Pinpoint the cell where the given text exists, returning its (x, y) midpoint coordinate. 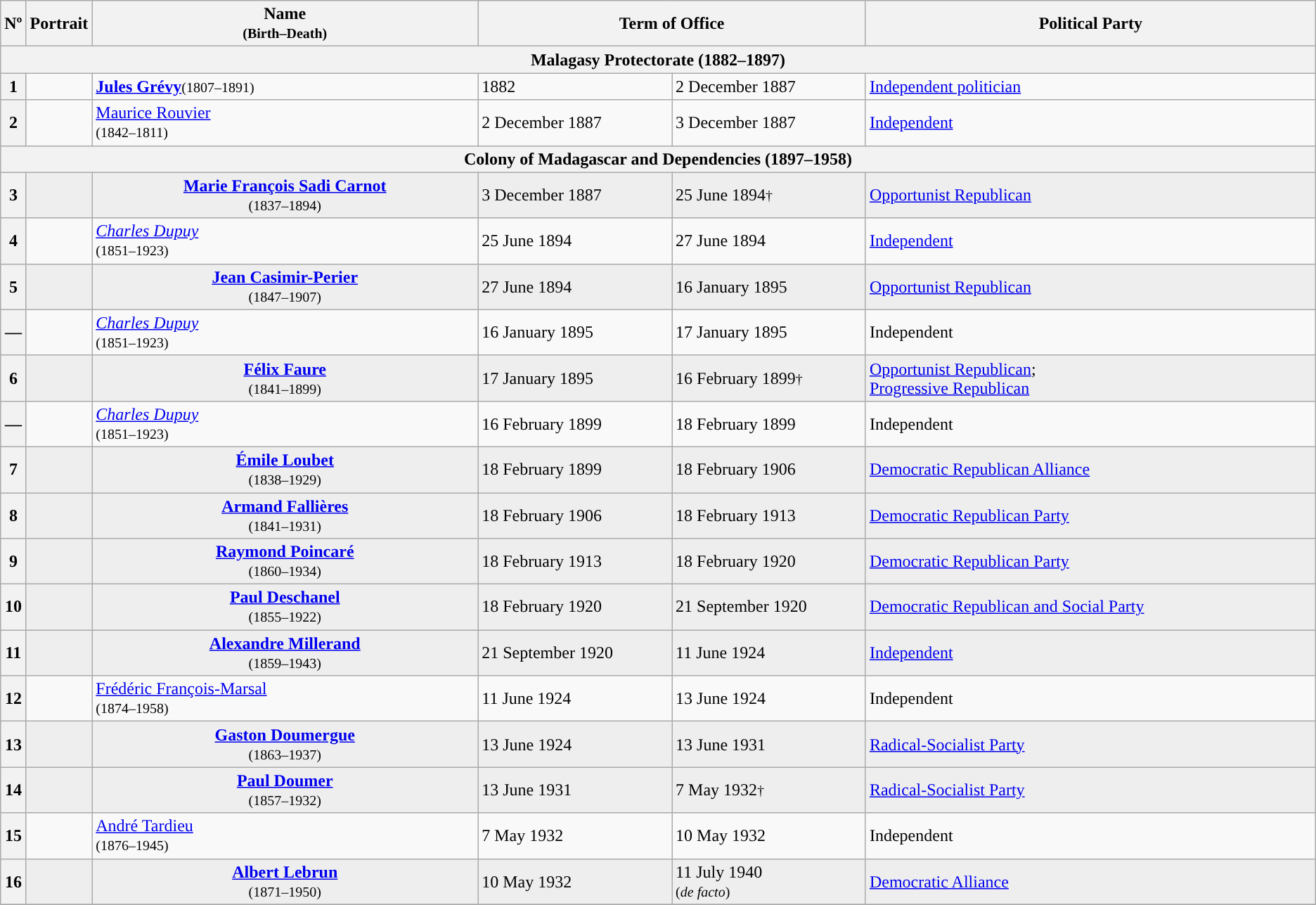
Émile Loubet(1838–1929) (285, 470)
Maurice Rouvier(1842–1811) (285, 122)
Paul Deschanel(1855–1922) (285, 608)
14 (13, 790)
Democratic Alliance (1090, 882)
Armand Fallières(1841–1931) (285, 515)
12 (13, 699)
1882 (575, 86)
3 (13, 195)
Portrait (59, 24)
Democratic Republican Alliance (1090, 470)
Independent politician (1090, 86)
Frédéric François-Marsal(1874–1958) (285, 699)
Félix Faure(1841–1899) (285, 378)
4 (13, 240)
Colony of Madagascar and Dependencies (1897–1958) (658, 159)
1 (13, 86)
Albert Lebrun(1871–1950) (285, 882)
Political Party (1090, 24)
Jules Grévy(1807–1891) (285, 86)
Term of Office (672, 24)
10 (13, 608)
15 (13, 835)
Raymond Poincaré(1860–1934) (285, 561)
Marie François Sadi Carnot(1837–1894) (285, 195)
11 (13, 653)
25 June 1894† (769, 195)
Jean Casimir-Perier(1847–1907) (285, 287)
Malagasy Protectorate (1882–1897) (658, 60)
13 (13, 744)
Name(Birth–Death) (285, 24)
7 (13, 470)
Alexandre Millerand(1859–1943) (285, 653)
8 (13, 515)
9 (13, 561)
16 February 1899† (769, 378)
Gaston Doumergue(1863–1937) (285, 744)
André Tardieu(1876–1945) (285, 835)
25 June 1894 (575, 240)
5 (13, 287)
11 July 1940(de facto) (769, 882)
6 (13, 378)
16 (13, 882)
7 May 1932 (575, 835)
Opportunist Republican;Progressive Republican (1090, 378)
Paul Doumer(1857–1932) (285, 790)
2 (13, 122)
7 May 1932† (769, 790)
Democratic Republican and Social Party (1090, 608)
Nº (13, 24)
16 February 1899 (575, 423)
